For the text-containing cell, return its midpoint in (X, Y) coordinate format. 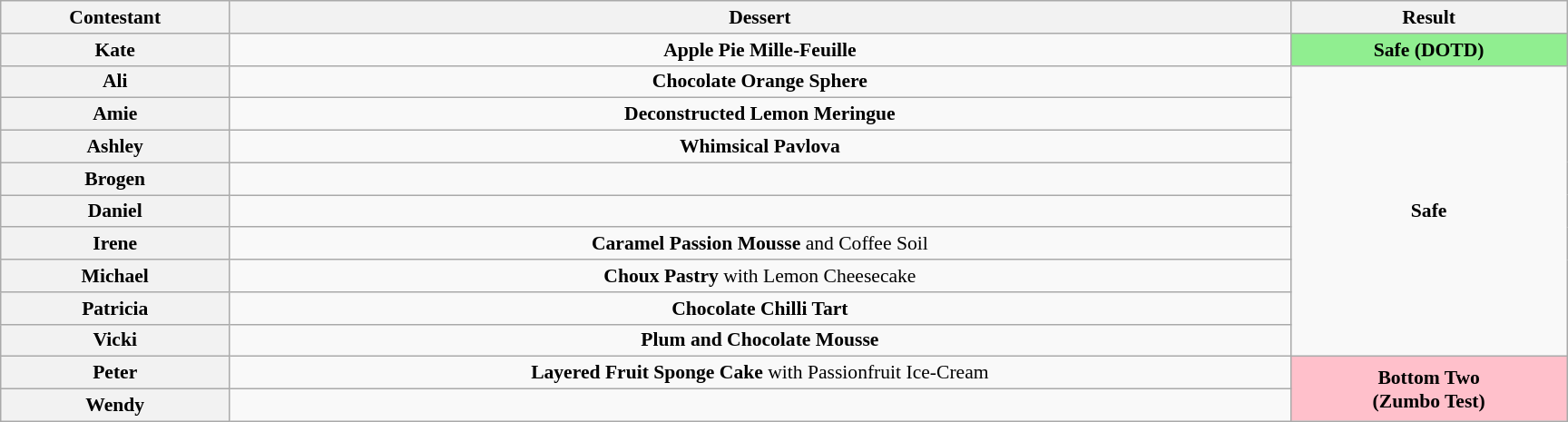
Kate (115, 50)
Contestant (115, 17)
Bottom Two(Zumbo Test) (1428, 388)
Ali (115, 82)
Ashley (115, 147)
Chocolate Orange Sphere (760, 82)
Michael (115, 276)
Result (1428, 17)
Caramel Passion Mousse and Coffee Soil (760, 244)
Layered Fruit Sponge Cake with Passionfruit Ice-Cream (760, 373)
Wendy (115, 406)
Choux Pastry with Lemon Cheesecake (760, 276)
Vicki (115, 340)
Whimsical Pavlova (760, 147)
Deconstructed Lemon Meringue (760, 114)
Apple Pie Mille-Feuille (760, 50)
Safe (1428, 211)
Daniel (115, 211)
Amie (115, 114)
Chocolate Chilli Tart (760, 309)
Dessert (760, 17)
Peter (115, 373)
Brogen (115, 179)
Patricia (115, 309)
Safe (DOTD) (1428, 50)
Plum and Chocolate Mousse (760, 340)
Irene (115, 244)
